Return [x, y] of the center of cell containing provided text 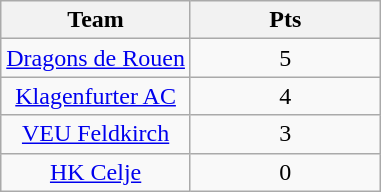
VEU Feldkirch [96, 134]
Team [96, 20]
4 [285, 96]
Pts [285, 20]
HK Celje [96, 172]
3 [285, 134]
5 [285, 58]
Klagenfurter AC [96, 96]
0 [285, 172]
Dragons de Rouen [96, 58]
